Output the [x, y] coordinate of the center of the cell containing the given text.  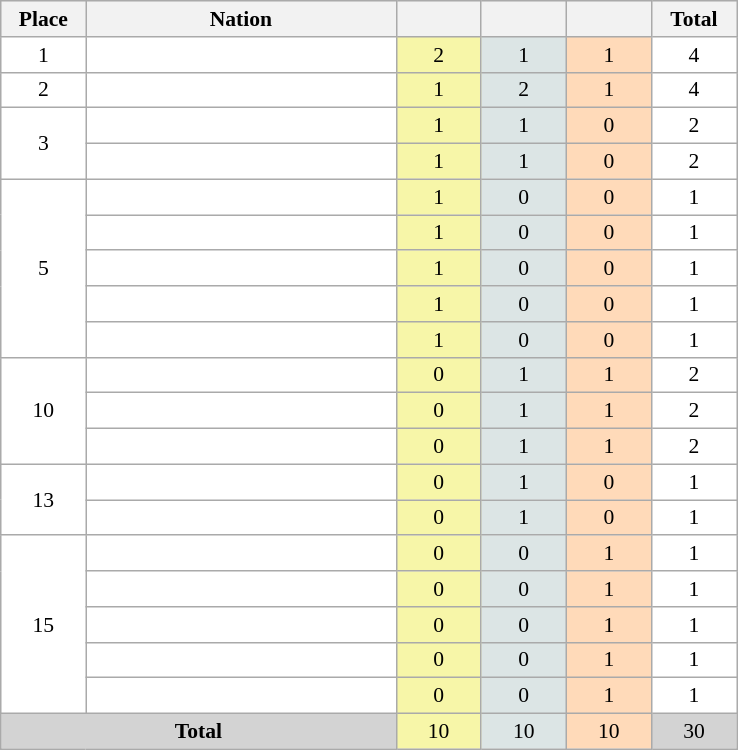
Nation [241, 19]
15 [44, 625]
13 [44, 500]
5 [44, 268]
30 [694, 732]
3 [44, 144]
Place [44, 19]
